Locate the cell with the specified text and output its [x, y] center coordinate. 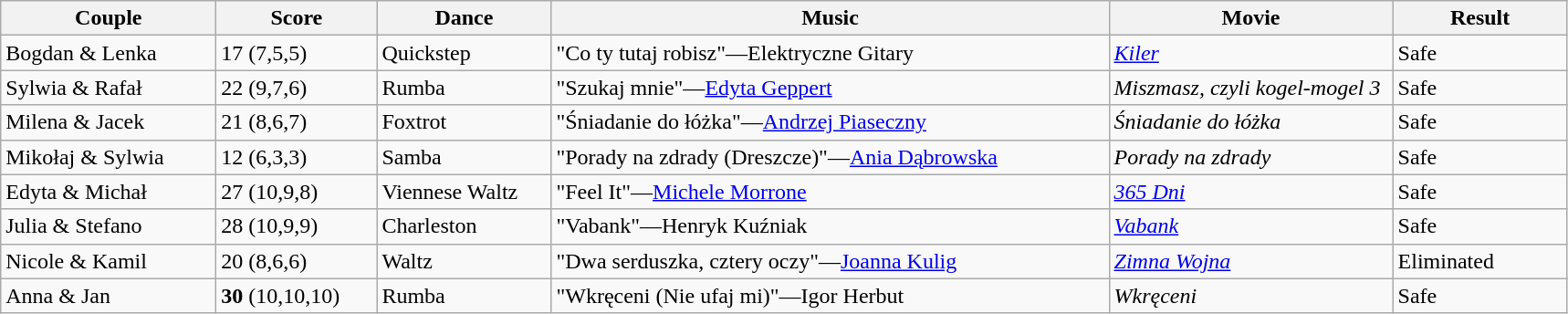
Foxtrot [464, 122]
Result [1480, 18]
Nicole & Kamil [109, 261]
Charleston [464, 226]
Milena & Jacek [109, 122]
Sylwia & Rafał [109, 88]
"Feel It"—Michele Morrone [831, 192]
Miszmasz, czyli kogel-mogel 3 [1250, 88]
Porady na zdrady [1250, 157]
Julia & Stefano [109, 226]
"Śniadanie do łóżka"—Andrzej Piaseczny [831, 122]
Dance [464, 18]
30 (10,10,10) [297, 296]
"Wkręceni (Nie ufaj mi)"—Igor Herbut [831, 296]
17 (7,5,5) [297, 53]
27 (10,9,8) [297, 192]
Śniadanie do łóżka [1250, 122]
28 (10,9,9) [297, 226]
Viennese Waltz [464, 192]
Zimna Wojna [1250, 261]
"Dwa serduszka, cztery oczy"—Joanna Kulig [831, 261]
20 (8,6,6) [297, 261]
"Porady na zdrady (Dreszcze)"—Ania Dąbrowska [831, 157]
Movie [1250, 18]
365 Dni [1250, 192]
Kiler [1250, 53]
Samba [464, 157]
Quickstep [464, 53]
12 (6,3,3) [297, 157]
Mikołaj & Sylwia [109, 157]
"Szukaj mnie"—Edyta Geppert [831, 88]
Music [831, 18]
Wkręceni [1250, 296]
22 (9,7,6) [297, 88]
Waltz [464, 261]
Score [297, 18]
Edyta & Michał [109, 192]
Bogdan & Lenka [109, 53]
21 (8,6,7) [297, 122]
Vabank [1250, 226]
Eliminated [1480, 261]
"Vabank"—Henryk Kuźniak [831, 226]
Anna & Jan [109, 296]
Couple [109, 18]
"Co ty tutaj robisz"—Elektryczne Gitary [831, 53]
